Output the (X, Y) coordinate of the center of the cell containing the given text.  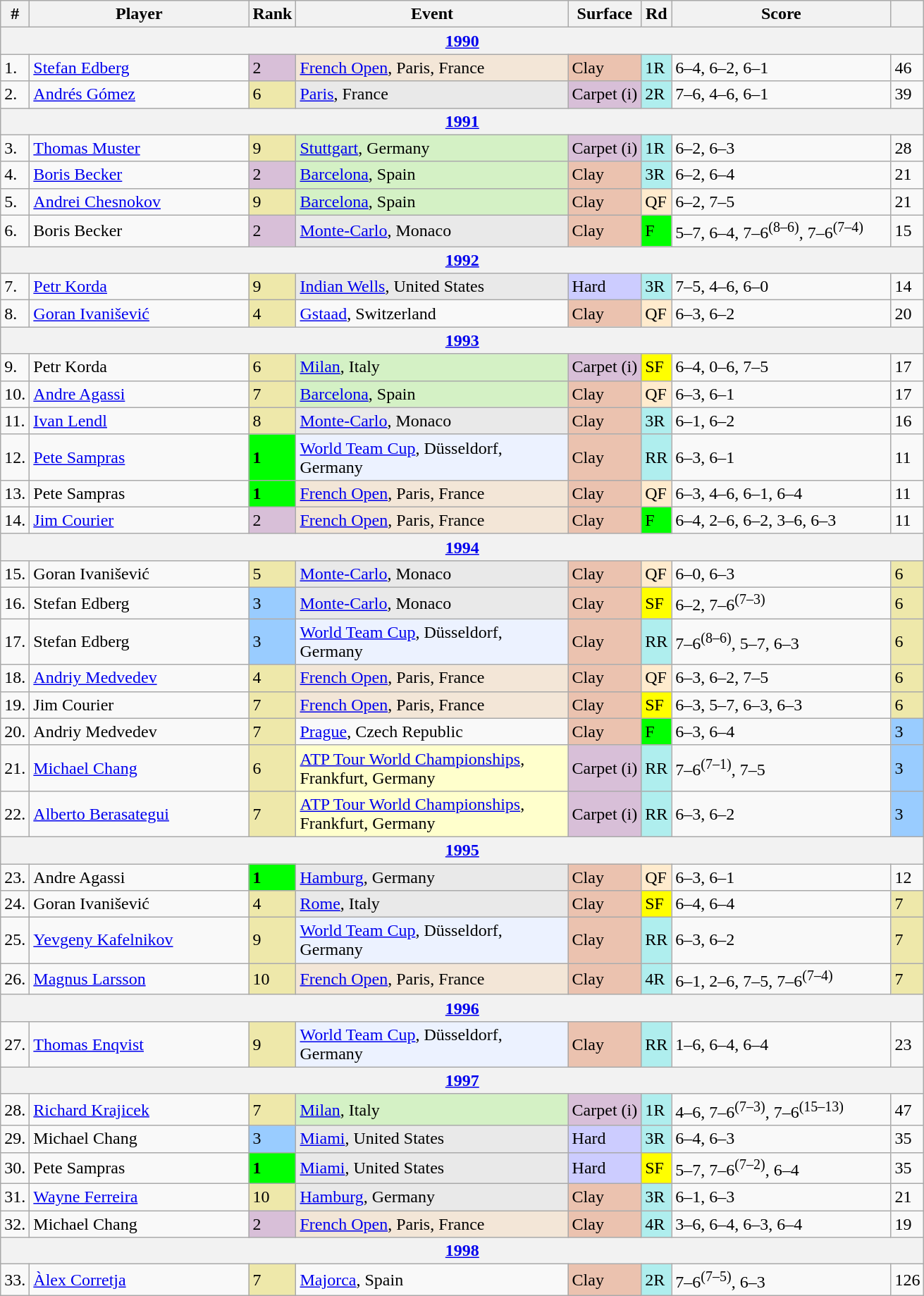
6–1, 6–2 (781, 421)
Yevgeny Kafelnikov (140, 940)
8. (16, 314)
39 (908, 94)
6–3, 6–4 (781, 732)
10. (16, 394)
Gstaad, Switzerland (432, 314)
13. (16, 493)
23 (908, 1044)
4. (16, 175)
7–5, 4–6, 6–0 (781, 287)
12. (16, 457)
Prague, Czech Republic (432, 732)
30. (16, 1168)
6–1, 6–3 (781, 1197)
12 (908, 877)
15 (908, 231)
5–7, 6–4, 7–6(8–6), 7–6(7–4) (781, 231)
1. (16, 68)
1990 (462, 41)
19 (908, 1224)
7. (16, 287)
28. (16, 1109)
6–2, 6–3 (781, 148)
27. (16, 1044)
Alberto Berasategui (140, 813)
6–4, 2–6, 6–2, 3–6, 6–3 (781, 520)
Paris, France (432, 94)
Richard Krajicek (140, 1109)
Rd (657, 14)
Rome, Italy (432, 904)
6–4, 6–3 (781, 1139)
126 (908, 1280)
9. (16, 367)
6–4, 6–4 (781, 904)
7–6(8–6), 5–7, 6–3 (781, 641)
26. (16, 980)
6–3, 6–2, 7–5 (781, 678)
20. (16, 732)
7–6, 4–6, 6–1 (781, 94)
47 (908, 1109)
14. (16, 520)
8 (272, 421)
Majorca, Spain (432, 1280)
28 (908, 148)
1998 (462, 1251)
7–6(7–5), 6–3 (781, 1280)
3. (16, 148)
Ivan Lendl (140, 421)
20 (908, 314)
Score (781, 14)
1992 (462, 260)
33. (16, 1280)
17. (16, 641)
16. (16, 603)
6. (16, 231)
Stuttgart, Germany (432, 148)
6–3, 4–6, 6–1, 6–4 (781, 493)
32. (16, 1224)
31. (16, 1197)
5 (272, 574)
24. (16, 904)
# (16, 14)
14 (908, 287)
6–3, 5–7, 6–3, 6–3 (781, 705)
5–7, 7–6(7–2), 6–4 (781, 1168)
46 (908, 68)
6–0, 6–3 (781, 574)
Magnus Larsson (140, 980)
Event (432, 14)
5. (16, 202)
6–2, 7–5 (781, 202)
2. (16, 94)
Thomas Muster (140, 148)
18. (16, 678)
6–2, 7–6(7–3) (781, 603)
6–1, 2–6, 7–5, 7–6(7–4) (781, 980)
21. (16, 768)
6–2, 6–4 (781, 175)
23. (16, 877)
1997 (462, 1080)
Indian Wells, United States (432, 287)
7–6(7–1), 7–5 (781, 768)
Surface (605, 14)
22. (16, 813)
Wayne Ferreira (140, 1197)
16 (908, 421)
1–6, 6–4, 6–4 (781, 1044)
3–6, 6–4, 6–3, 6–4 (781, 1224)
Àlex Corretja (140, 1280)
4–6, 7–6(7–3), 7–6(15–13) (781, 1109)
25. (16, 940)
1991 (462, 121)
Rank (272, 14)
Player (140, 14)
15. (16, 574)
1993 (462, 340)
6–4, 6–2, 6–1 (781, 68)
Andrei Chesnokov (140, 202)
19. (16, 705)
Thomas Enqvist (140, 1044)
6–4, 0–6, 7–5 (781, 367)
11. (16, 421)
Andrés Gómez (140, 94)
1994 (462, 547)
1996 (462, 1008)
29. (16, 1139)
1995 (462, 850)
